From the cell containing the given text, extract its center point as (x, y) coordinate. 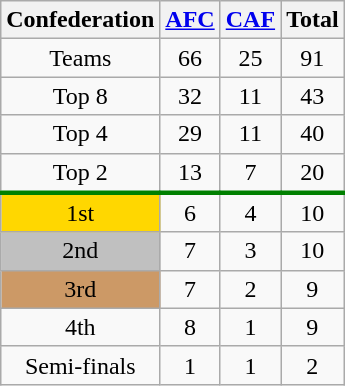
6 (190, 213)
Top 8 (80, 96)
20 (313, 173)
43 (313, 96)
13 (190, 173)
91 (313, 58)
2nd (80, 251)
66 (190, 58)
Confederation (80, 20)
Top 4 (80, 134)
Teams (80, 58)
25 (250, 58)
1st (80, 213)
8 (190, 327)
Top 2 (80, 173)
Total (313, 20)
Semi-finals (80, 365)
3 (250, 251)
40 (313, 134)
CAF (250, 20)
4th (80, 327)
29 (190, 134)
4 (250, 213)
32 (190, 96)
3rd (80, 289)
AFC (190, 20)
